Capture the cell that displays the provided text and extract its (X, Y) central coordinate. 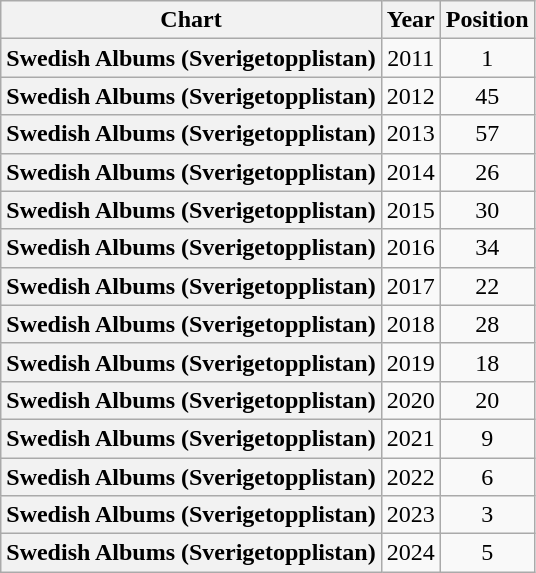
2017 (410, 286)
Position (487, 20)
2020 (410, 400)
57 (487, 134)
2012 (410, 96)
2021 (410, 438)
28 (487, 324)
Year (410, 20)
1 (487, 58)
9 (487, 438)
2022 (410, 477)
30 (487, 210)
45 (487, 96)
2023 (410, 515)
2013 (410, 134)
2018 (410, 324)
2024 (410, 553)
2019 (410, 362)
2015 (410, 210)
22 (487, 286)
2016 (410, 248)
20 (487, 400)
3 (487, 515)
34 (487, 248)
Chart (191, 20)
6 (487, 477)
26 (487, 172)
2014 (410, 172)
18 (487, 362)
5 (487, 553)
2011 (410, 58)
